Pinpoint the cell where the given text exists, returning its (x, y) midpoint coordinate. 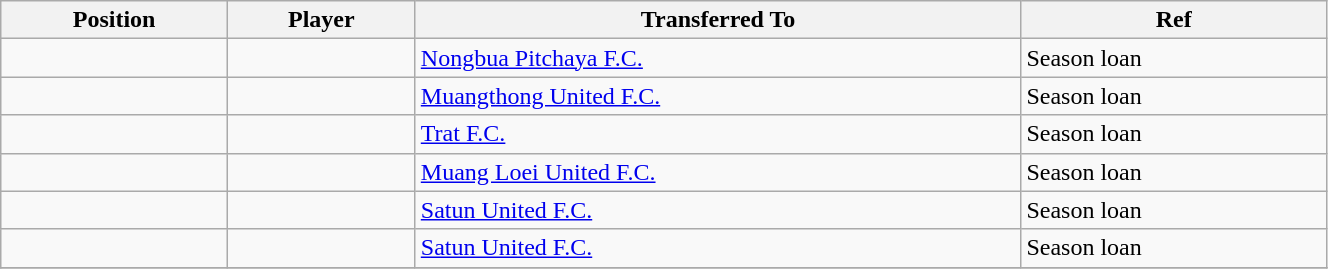
Trat F.C. (718, 134)
Ref (1174, 20)
Nongbua Pitchaya F.C. (718, 58)
Muang Loei United F.C. (718, 172)
Muangthong United F.C. (718, 96)
Transferred To (718, 20)
Player (321, 20)
Position (114, 20)
